Locate the cell with the specified text and output its (x, y) center coordinate. 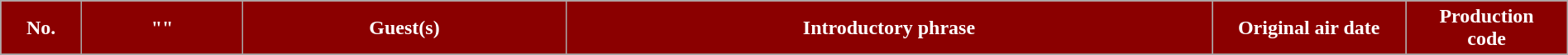
No. (41, 28)
Production code (1487, 28)
Original air date (1309, 28)
Introductory phrase (888, 28)
"" (162, 28)
Guest(s) (405, 28)
